Return [x, y] of the center of cell containing provided text 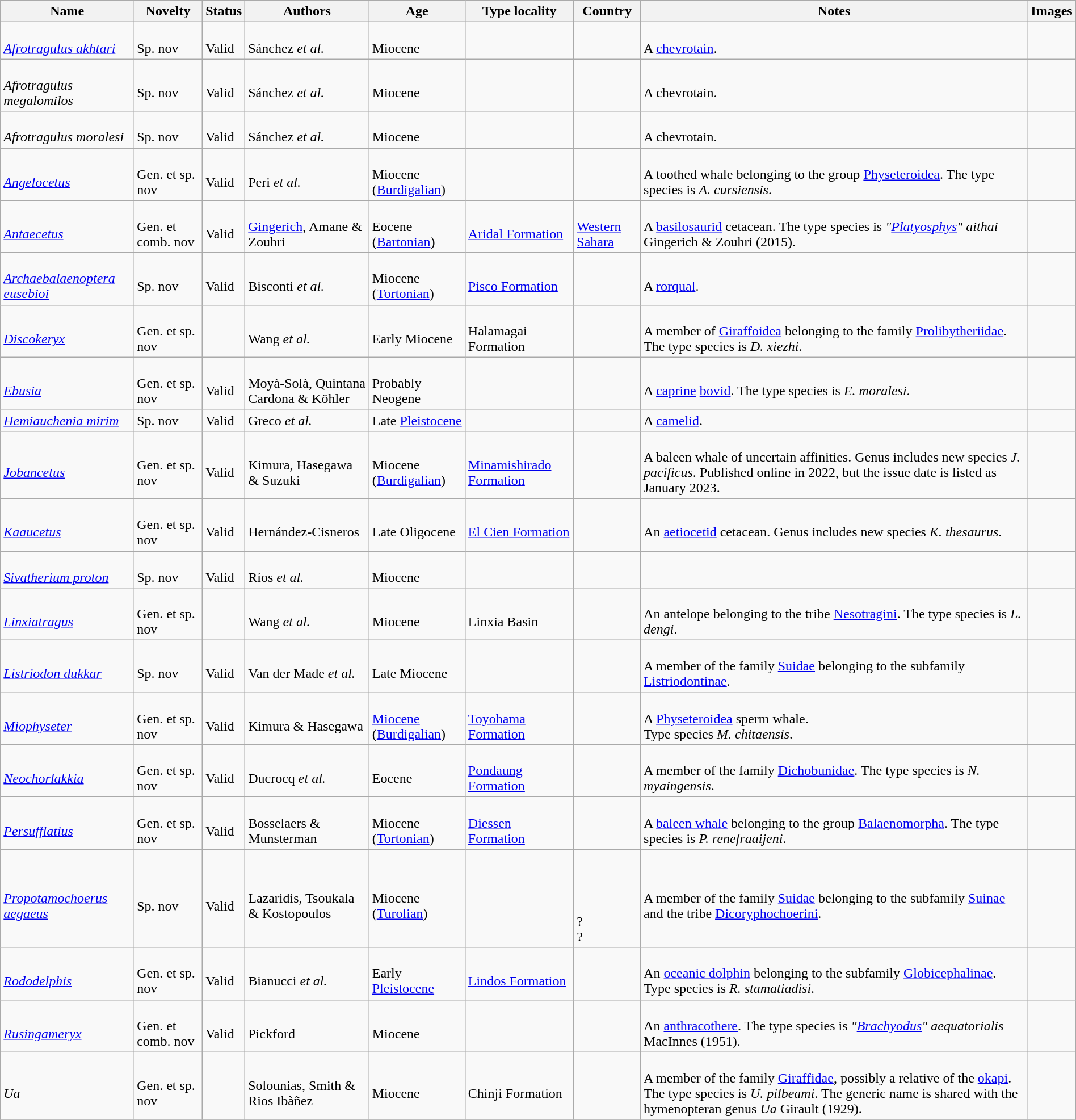
Propotamochoerus aegaeus [67, 898]
A member of Giraffoidea belonging to the family Prolibytheriidae. The type species is D. xiezhi. [834, 331]
Persufflatius [67, 823]
Hernández-Cisneros [308, 525]
A camelid. [834, 420]
Ua [67, 1085]
Status [224, 11]
Late Oligocene [417, 525]
Sivatherium proton [67, 569]
Authors [308, 11]
Lindos Formation [519, 974]
Bisconti et al. [308, 279]
Diessen Formation [519, 823]
Ebusia [67, 383]
Toyohama Formation [519, 719]
Greco et al. [308, 420]
Hemiauchenia mirim [67, 420]
An anthracothere. The type species is "Brachyodus" aequatorialis MacInnes (1951). [834, 1026]
Early Pleistocene [417, 974]
Neochorlakkia [67, 771]
A member of the family Suidae belonging to the subfamily Suinae and the tribe Dicoryphochoerini. [834, 898]
Pondaung Formation [519, 771]
Country [607, 11]
Van der Made et al. [308, 666]
A rorqual. [834, 279]
Notes [834, 11]
Pisco Formation [519, 279]
Miocene (Turolian) [417, 898]
Novelty [168, 11]
Listriodon dukkar [67, 666]
Moyà-Solà, Quintana Cardona & Köhler [308, 383]
Peri et al. [308, 174]
Eocene (Bartonian) [417, 226]
Angelocetus [67, 174]
Eocene [417, 771]
Antaecetus [67, 226]
Bianucci et al. [308, 974]
A member of the family Suidae belonging to the subfamily Listriodontinae. [834, 666]
Kaaucetus [67, 525]
An aetiocetid cetacean. Genus includes new species K. thesaurus. [834, 525]
Probably Neogene [417, 383]
Afrotragulus akhtari [67, 41]
Chinji Formation [519, 1085]
Archaebalaenoptera eusebioi [67, 279]
Discokeryx [67, 331]
Pickford [308, 1026]
Linxia Basin [519, 614]
Kimura & Hasegawa [308, 719]
Images [1052, 11]
Ducrocq et al. [308, 771]
A Physeteroidea sperm whale. Type species M. chitaensis. [834, 719]
Ríos et al. [308, 569]
Miophyseter [67, 719]
Western Sahara [607, 226]
Lazaridis, Tsoukala & Kostopoulos [308, 898]
Rododelphis [67, 974]
Aridal Formation [519, 226]
Type locality [519, 11]
Minamishirado Formation [519, 464]
Halamagai Formation [519, 331]
A toothed whale belonging to the group Physeteroidea. The type species is A. cursiensis. [834, 174]
An oceanic dolphin belonging to the subfamily Globicephalinae. Type species is R. stamatiadisi. [834, 974]
Solounias, Smith & Rios Ibàñez [308, 1085]
Early Miocene [417, 331]
Rusingameryx [67, 1026]
Afrotragulus megalomilos [67, 85]
Gingerich, Amane & Zouhri [308, 226]
? ? [607, 898]
Linxiatragus [67, 614]
Late Pleistocene [417, 420]
Bosselaers & Munsterman [308, 823]
A member of the family Dichobunidae. The type species is N. myaingensis. [834, 771]
Kimura, Hasegawa & Suzuki [308, 464]
A caprine bovid. The type species is E. moralesi. [834, 383]
El Cien Formation [519, 525]
Age [417, 11]
Jobancetus [67, 464]
Name [67, 11]
Afrotragulus moralesi [67, 129]
An antelope belonging to the tribe Nesotragini. The type species is L. dengi. [834, 614]
A baleen whale belonging to the group Balaenomorpha. The type species is P. renefraaijeni. [834, 823]
Late Miocene [417, 666]
A basilosaurid cetacean. The type species is "Platyosphys" aithai Gingerich & Zouhri (2015). [834, 226]
